Identify which cell holds the provided text, then report its (X, Y) central coordinate. 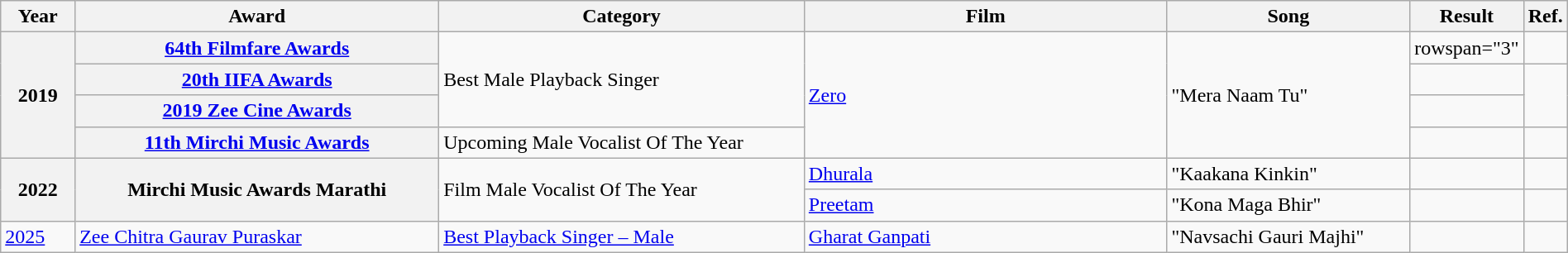
Best Male Playback Singer (622, 79)
Upcoming Male Vocalist Of The Year (622, 142)
2022 (38, 189)
Zee Chitra Gaurav Puraskar (257, 236)
rowspan="3" (1467, 48)
"Kaakana Kinkin" (1288, 174)
Ref. (1545, 17)
Year (38, 17)
64th Filmfare Awards (257, 48)
2019 Zee Cine Awards (257, 111)
Category (622, 17)
"Navsachi Gauri Majhi" (1288, 236)
"Kona Maga Bhir" (1288, 205)
Gharat Ganpati (986, 236)
Best Playback Singer – Male (622, 236)
Dhurala (986, 174)
Song (1288, 17)
11th Mirchi Music Awards (257, 142)
Result (1467, 17)
Zero (986, 95)
Mirchi Music Awards Marathi (257, 189)
Film (986, 17)
"Mera Naam Tu" (1288, 95)
2025 (38, 236)
2019 (38, 95)
Preetam (986, 205)
Film Male Vocalist Of The Year (622, 189)
20th IIFA Awards (257, 79)
Award (257, 17)
